From the cell containing the given text, extract its center point as (X, Y) coordinate. 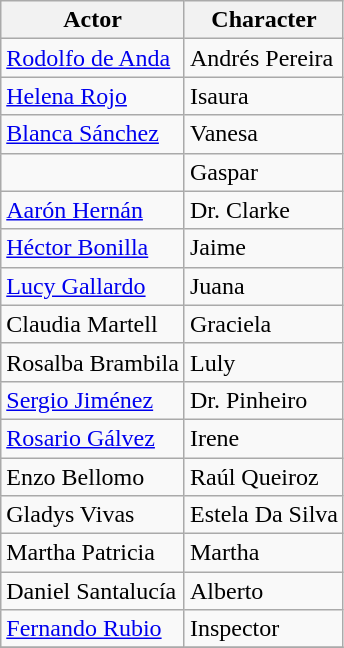
Vanesa (264, 134)
Lucy Gallardo (93, 286)
Gladys Vivas (93, 515)
Daniel Santalucía (93, 591)
Jaime (264, 248)
Blanca Sánchez (93, 134)
Martha (264, 553)
Gaspar (264, 172)
Irene (264, 438)
Rosalba Brambila (93, 362)
Isaura (264, 96)
Alberto (264, 591)
Dr. Pinheiro (264, 400)
Juana (264, 286)
Dr. Clarke (264, 210)
Claudia Martell (93, 324)
Rodolfo de Anda (93, 58)
Rosario Gálvez (93, 438)
Héctor Bonilla (93, 248)
Helena Rojo (93, 96)
Estela Da Silva (264, 515)
Actor (93, 20)
Graciela (264, 324)
Character (264, 20)
Raúl Queiroz (264, 477)
Fernando Rubio (93, 629)
Inspector (264, 629)
Sergio Jiménez (93, 400)
Aarón Hernán (93, 210)
Enzo Bellomo (93, 477)
Andrés Pereira (264, 58)
Luly (264, 362)
Martha Patricia (93, 553)
